From the cell containing the given text, extract its center point as [x, y] coordinate. 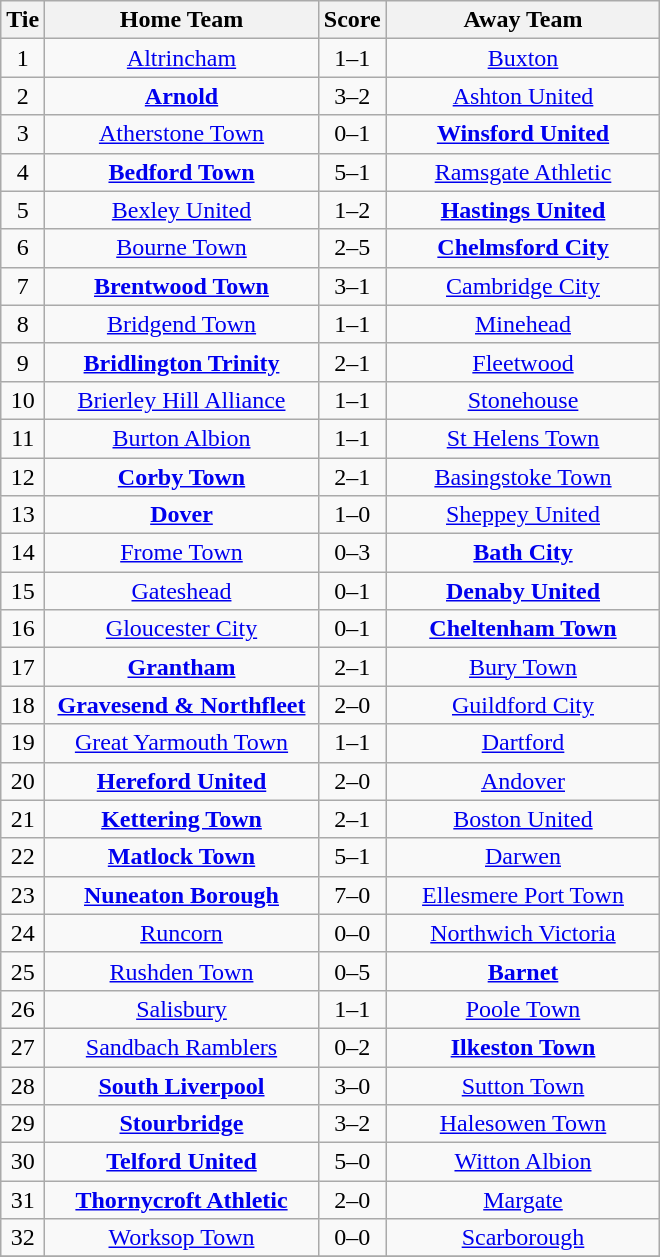
Tie [23, 20]
Guildford City [523, 705]
1 [23, 58]
23 [23, 895]
19 [23, 743]
Minehead [523, 324]
32 [23, 1238]
Hereford United [182, 781]
Runcorn [182, 933]
0–5 [352, 971]
Matlock Town [182, 857]
3–1 [352, 286]
St Helens Town [523, 438]
2–5 [352, 248]
5 [23, 210]
Frome Town [182, 553]
Halesowen Town [523, 1124]
Scarborough [523, 1238]
17 [23, 667]
4 [23, 172]
18 [23, 705]
Poole Town [523, 1009]
Witton Albion [523, 1162]
Altrincham [182, 58]
21 [23, 819]
South Liverpool [182, 1085]
15 [23, 591]
Burton Albion [182, 438]
30 [23, 1162]
Denaby United [523, 591]
11 [23, 438]
Corby Town [182, 477]
Bourne Town [182, 248]
7 [23, 286]
31 [23, 1200]
16 [23, 629]
Great Yarmouth Town [182, 743]
Grantham [182, 667]
Home Team [182, 20]
Dover [182, 515]
0–3 [352, 553]
Fleetwood [523, 362]
Darwen [523, 857]
Ilkeston Town [523, 1047]
Nuneaton Borough [182, 895]
Buxton [523, 58]
10 [23, 400]
Sheppey United [523, 515]
Rushden Town [182, 971]
Stonehouse [523, 400]
Gravesend & Northfleet [182, 705]
Sutton Town [523, 1085]
1–2 [352, 210]
Brentwood Town [182, 286]
Thornycroft Athletic [182, 1200]
Ashton United [523, 96]
Andover [523, 781]
Brierley Hill Alliance [182, 400]
Away Team [523, 20]
Salisbury [182, 1009]
Bedford Town [182, 172]
3 [23, 134]
Ellesmere Port Town [523, 895]
24 [23, 933]
0–2 [352, 1047]
2 [23, 96]
27 [23, 1047]
Gloucester City [182, 629]
Winsford United [523, 134]
Dartford [523, 743]
8 [23, 324]
25 [23, 971]
Cheltenham Town [523, 629]
Chelmsford City [523, 248]
Bath City [523, 553]
Cambridge City [523, 286]
Worksop Town [182, 1238]
Bexley United [182, 210]
Bury Town [523, 667]
6 [23, 248]
14 [23, 553]
Arnold [182, 96]
20 [23, 781]
22 [23, 857]
29 [23, 1124]
Gateshead [182, 591]
Score [352, 20]
Bridlington Trinity [182, 362]
5–0 [352, 1162]
Northwich Victoria [523, 933]
26 [23, 1009]
12 [23, 477]
Kettering Town [182, 819]
Hastings United [523, 210]
Atherstone Town [182, 134]
Barnet [523, 971]
Stourbridge [182, 1124]
13 [23, 515]
9 [23, 362]
3–0 [352, 1085]
28 [23, 1085]
Basingstoke Town [523, 477]
7–0 [352, 895]
Margate [523, 1200]
Sandbach Ramblers [182, 1047]
1–0 [352, 515]
Ramsgate Athletic [523, 172]
Telford United [182, 1162]
Boston United [523, 819]
Bridgend Town [182, 324]
